Provide the (X, Y) coordinate of the cell's center where the given text is located.  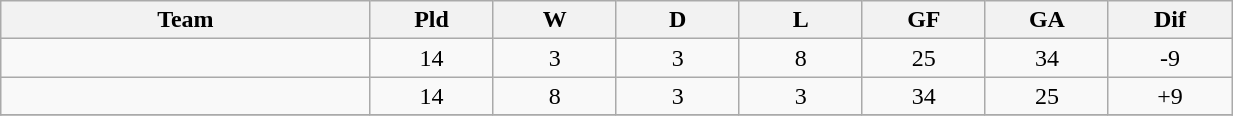
W (554, 20)
Dif (1170, 20)
Team (186, 20)
-9 (1170, 58)
GF (924, 20)
L (800, 20)
D (678, 20)
GA (1046, 20)
Pld (432, 20)
+9 (1170, 96)
